Search for the cell housing the specified text and yield its [X, Y] center coordinate. 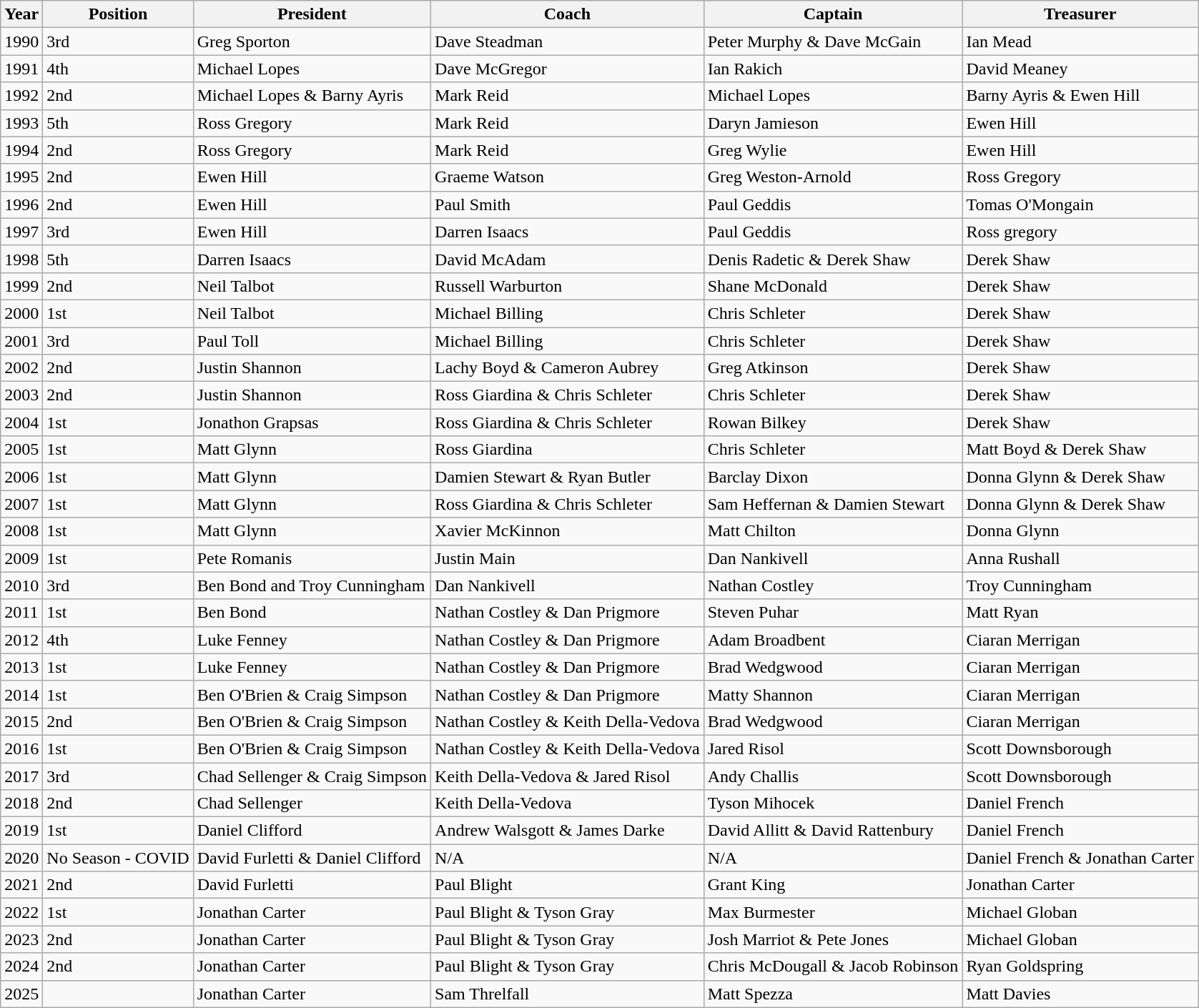
1993 [21, 123]
2002 [21, 368]
Denis Radetic & Derek Shaw [833, 259]
2019 [21, 831]
Lachy Boyd & Cameron Aubrey [568, 368]
1997 [21, 232]
Justin Main [568, 558]
Michael Lopes & Barny Ayris [312, 96]
Russell Warburton [568, 286]
1999 [21, 286]
Andrew Walsgott & James Darke [568, 831]
Barclay Dixon [833, 477]
Peter Murphy & Dave McGain [833, 41]
Greg Weston-Arnold [833, 177]
Greg Sporton [312, 41]
Adam Broadbent [833, 640]
Ross Giardina [568, 450]
Barny Ayris & Ewen Hill [1080, 96]
2000 [21, 313]
2021 [21, 885]
2011 [21, 613]
2009 [21, 558]
1998 [21, 259]
Andy Challis [833, 776]
Rowan Bilkey [833, 423]
2004 [21, 423]
Ryan Goldspring [1080, 967]
Keith Della-Vedova & Jared Risol [568, 776]
2014 [21, 694]
David Furletti & Daniel Clifford [312, 858]
2016 [21, 748]
2023 [21, 939]
No Season - COVID [118, 858]
Max Burmester [833, 912]
Matt Davies [1080, 994]
David McAdam [568, 259]
Year [21, 14]
Jonathon Grapsas [312, 423]
Daryn Jamieson [833, 123]
Dave McGregor [568, 69]
1991 [21, 69]
2008 [21, 531]
Keith Della-Vedova [568, 804]
David Allitt & David Rattenbury [833, 831]
2007 [21, 504]
1994 [21, 150]
Paul Blight [568, 885]
Sam Threlfall [568, 994]
Matt Spezza [833, 994]
Dave Steadman [568, 41]
Daniel French & Jonathan Carter [1080, 858]
2018 [21, 804]
2005 [21, 450]
2017 [21, 776]
Troy Cunningham [1080, 585]
2020 [21, 858]
Matty Shannon [833, 694]
Ben Bond [312, 613]
Paul Toll [312, 341]
Matt Ryan [1080, 613]
Josh Marriot & Pete Jones [833, 939]
Chris McDougall & Jacob Robinson [833, 967]
1990 [21, 41]
Damien Stewart & Ryan Butler [568, 477]
2001 [21, 341]
2010 [21, 585]
2006 [21, 477]
David Furletti [312, 885]
Position [118, 14]
Xavier McKinnon [568, 531]
2012 [21, 640]
Nathan Costley [833, 585]
Greg Atkinson [833, 368]
Matt Boyd & Derek Shaw [1080, 450]
2024 [21, 967]
Donna Glynn [1080, 531]
2003 [21, 395]
Grant King [833, 885]
Sam Heffernan & Damien Stewart [833, 504]
1996 [21, 204]
Pete Romanis [312, 558]
Daniel Clifford [312, 831]
Jared Risol [833, 748]
2025 [21, 994]
Treasurer [1080, 14]
Graeme Watson [568, 177]
Ross gregory [1080, 232]
1995 [21, 177]
Captain [833, 14]
David Meaney [1080, 69]
Shane McDonald [833, 286]
Chad Sellenger & Craig Simpson [312, 776]
2015 [21, 721]
Greg Wylie [833, 150]
Ben Bond and Troy Cunningham [312, 585]
Tyson Mihocek [833, 804]
Anna Rushall [1080, 558]
Ian Rakich [833, 69]
Paul Smith [568, 204]
Chad Sellenger [312, 804]
Steven Puhar [833, 613]
2022 [21, 912]
1992 [21, 96]
2013 [21, 667]
Coach [568, 14]
Tomas O'Mongain [1080, 204]
Ian Mead [1080, 41]
President [312, 14]
Matt Chilton [833, 531]
